Provide the (x, y) coordinate of the cell's center where the given text is located.  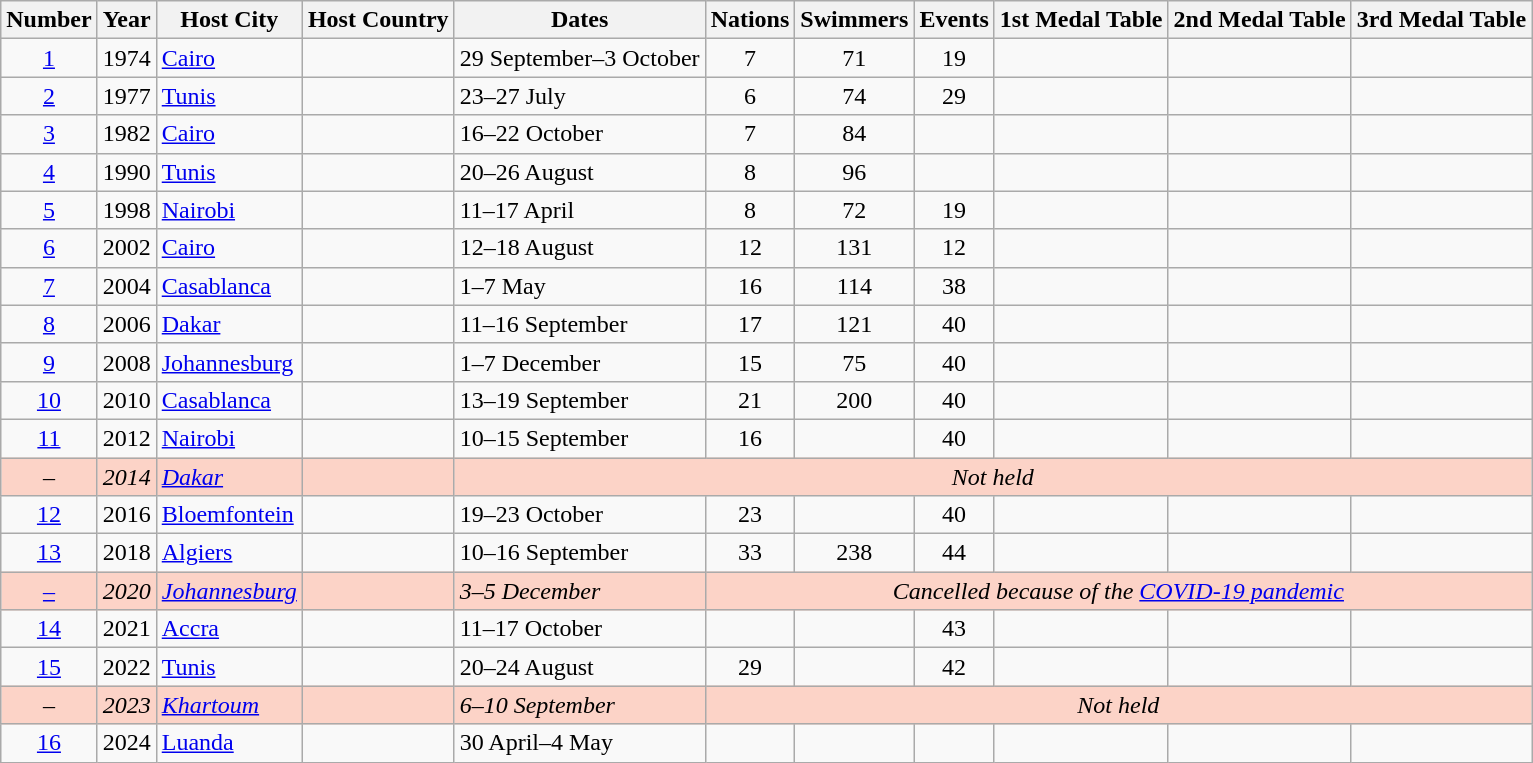
2018 (126, 553)
21 (750, 400)
11 (49, 438)
Bloemfontein (229, 515)
1974 (126, 58)
3–5 December (580, 591)
Luanda (229, 743)
33 (750, 553)
13 (49, 553)
42 (954, 667)
Dates (580, 20)
6–10 September (580, 705)
2023 (126, 705)
Cancelled because of the COVID-19 pandemic (1118, 591)
38 (954, 286)
72 (854, 210)
1982 (126, 134)
84 (854, 134)
30 April–4 May (580, 743)
Accra (229, 629)
29 September–3 October (580, 58)
17 (750, 324)
Swimmers (854, 20)
11–16 September (580, 324)
44 (954, 553)
1 (49, 58)
11–17 October (580, 629)
Nations (750, 20)
Khartoum (229, 705)
2 (49, 96)
2022 (126, 667)
74 (854, 96)
10–16 September (580, 553)
13–19 September (580, 400)
2nd Medal Table (1260, 20)
11–17 April (580, 210)
75 (854, 362)
2012 (126, 438)
1–7 December (580, 362)
9 (49, 362)
43 (954, 629)
2008 (126, 362)
96 (854, 172)
2004 (126, 286)
19–23 October (580, 515)
Algiers (229, 553)
1990 (126, 172)
Host Country (378, 20)
Number (49, 20)
12–18 August (580, 248)
10–15 September (580, 438)
114 (854, 286)
14 (49, 629)
20–24 August (580, 667)
2020 (126, 591)
23–27 July (580, 96)
1977 (126, 96)
20–26 August (580, 172)
10 (49, 400)
2010 (126, 400)
238 (854, 553)
4 (49, 172)
121 (854, 324)
Year (126, 20)
3 (49, 134)
200 (854, 400)
3rd Medal Table (1441, 20)
131 (854, 248)
2002 (126, 248)
2016 (126, 515)
1998 (126, 210)
16–22 October (580, 134)
2006 (126, 324)
23 (750, 515)
1–7 May (580, 286)
2024 (126, 743)
Events (954, 20)
5 (49, 210)
2021 (126, 629)
1st Medal Table (1081, 20)
71 (854, 58)
Host City (229, 20)
2014 (126, 477)
